From the cell containing the given text, extract its center point as (X, Y) coordinate. 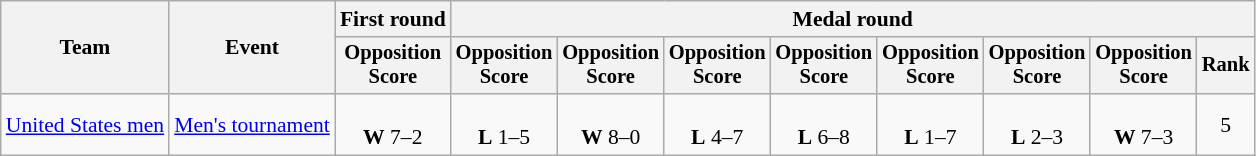
L 1–5 (504, 124)
5 (1226, 124)
United States men (85, 124)
W 7–3 (1144, 124)
W 7–2 (393, 124)
W 8–0 (610, 124)
Team (85, 48)
Men's tournament (252, 124)
Medal round (853, 19)
L 1–7 (930, 124)
L 6–8 (824, 124)
Rank (1226, 66)
L 4–7 (718, 124)
L 2–3 (1038, 124)
First round (393, 19)
Event (252, 48)
